Scan for the cell matching the given text and deliver its (x, y) coordinate at center. 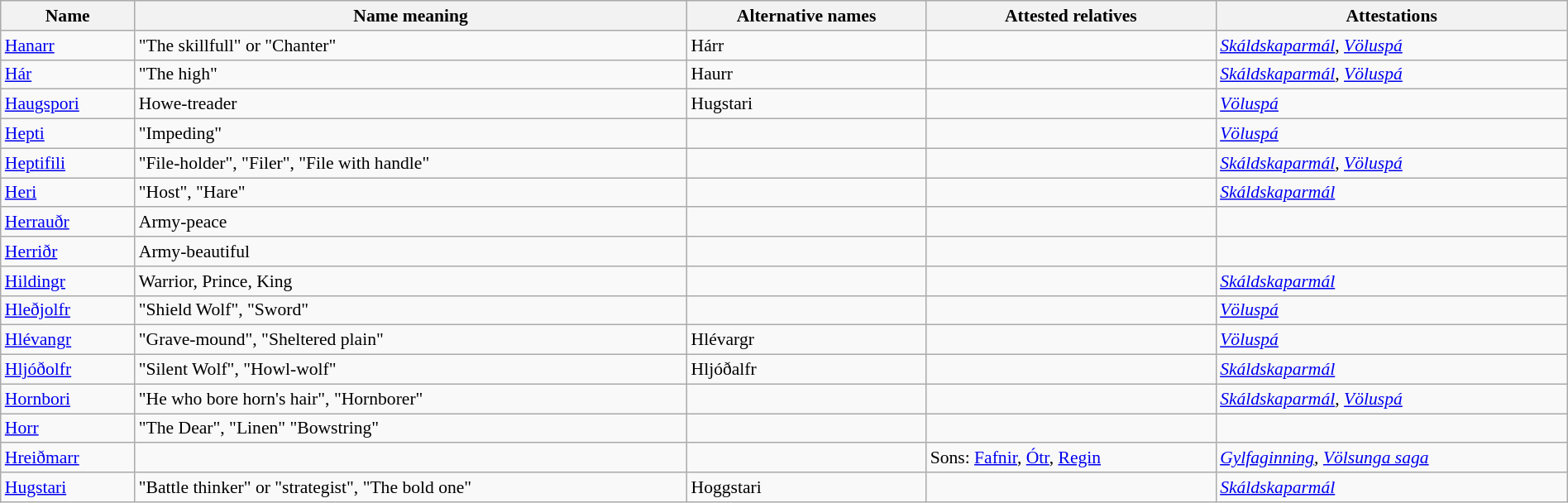
"The Dear", "Linen" "Bowstring" (411, 429)
Herrauðr (68, 223)
Name meaning (411, 16)
Hár (68, 74)
"File-holder", "Filer", "File with handle" (411, 163)
"Silent Wolf", "Howl-wolf" (411, 370)
Heptifili (68, 163)
Hornbori (68, 399)
Haugspori (68, 104)
Gylfaginning, Völsunga saga (1391, 458)
"Host", "Hare" (411, 193)
Army-beautiful (411, 251)
Herriðr (68, 251)
Sons: Fafnir, Ótr, Regin (1071, 458)
Attestations (1391, 16)
Hljóðalfr (807, 370)
"Battle thinker" or "strategist", "The bold one" (411, 487)
Hanarr (68, 46)
"The skillfull" or "Chanter" (411, 46)
Horr (68, 429)
"Shield Wolf", "Sword" (411, 310)
Hleðjolfr (68, 310)
Hildingr (68, 281)
Hárr (807, 46)
"The high" (411, 74)
Hreiðmarr (68, 458)
"He who bore horn's hair", "Hornborer" (411, 399)
Howe-treader (411, 104)
Hoggstari (807, 487)
Heri (68, 193)
Hljóðolfr (68, 370)
"Grave-mound", "Sheltered plain" (411, 340)
Alternative names (807, 16)
Hlévargr (807, 340)
Attested relatives (1071, 16)
Hlévangr (68, 340)
Warrior, Prince, King (411, 281)
Name (68, 16)
Haurr (807, 74)
Hepti (68, 134)
"Impeding" (411, 134)
Army-peace (411, 223)
